Identify which cell holds the provided text, then report its [X, Y] central coordinate. 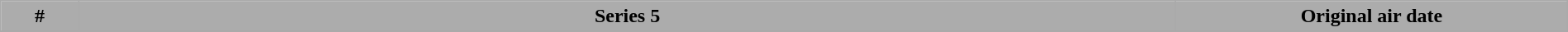
Series 5 [627, 16]
# [40, 16]
Original air date [1372, 16]
